Provide the (X, Y) coordinate of the cell's center where the given text is located.  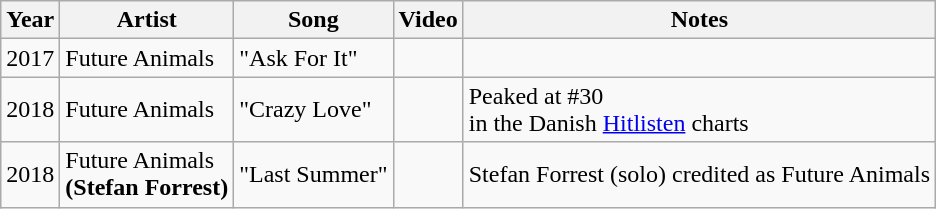
"Ask For It" (314, 58)
Video (428, 20)
Future Animals (Stefan Forrest) (147, 174)
"Crazy Love" (314, 110)
Song (314, 20)
Notes (699, 20)
Artist (147, 20)
2017 (30, 58)
"Last Summer" (314, 174)
Stefan Forrest (solo) credited as Future Animals (699, 174)
Peaked at #30 in the Danish Hitlisten charts (699, 110)
Year (30, 20)
